Return [X, Y] of the center of cell containing provided text 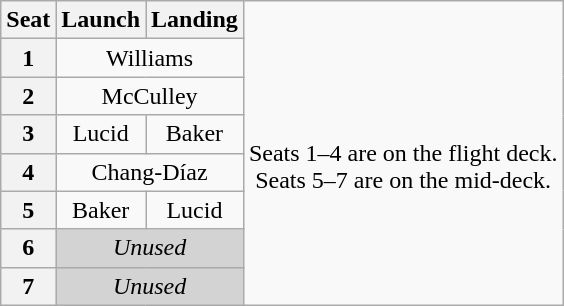
Seat [28, 20]
2 [28, 96]
Williams [150, 58]
4 [28, 172]
McCulley [150, 96]
3 [28, 134]
Chang-Díaz [150, 172]
5 [28, 210]
6 [28, 248]
Launch [101, 20]
Seats 1–4 are on the flight deck.Seats 5–7 are on the mid-deck. [403, 153]
1 [28, 58]
Landing [195, 20]
7 [28, 286]
